Return the [x, y] coordinate for the center point of the cell that contains the specified text.  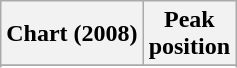
Peak position [189, 34]
Chart (2008) [72, 34]
